Output the (x, y) coordinate of the center of the cell containing the given text.  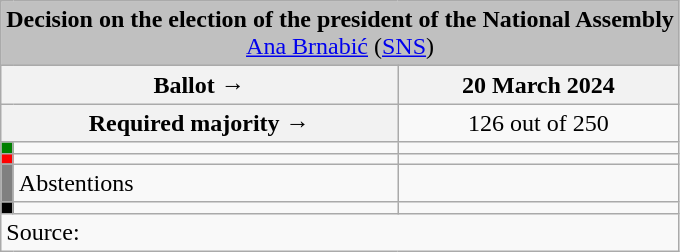
Required majority → (200, 123)
Source: (340, 232)
Ballot → (200, 85)
Decision on the election of the president of the National AssemblyAna Brnabić (SNS) (340, 34)
126 out of 250 (539, 123)
20 March 2024 (539, 85)
Abstentions (205, 183)
